Provide the [X, Y] coordinate of the cell's center where the given text is located.  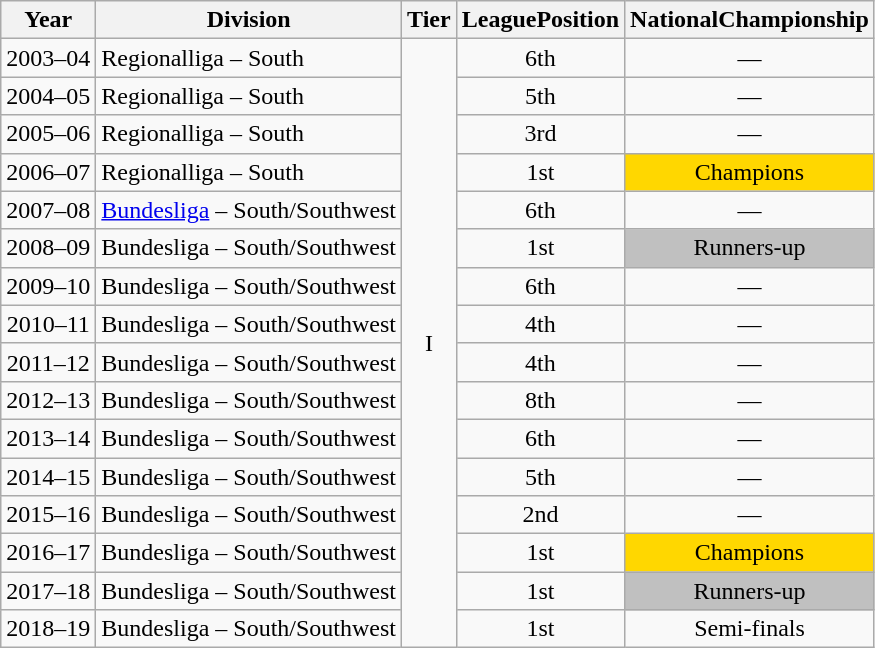
2013–14 [48, 438]
I [430, 344]
2008–09 [48, 248]
2010–11 [48, 324]
2009–10 [48, 286]
Year [48, 20]
Division [249, 20]
3rd [540, 134]
2012–13 [48, 400]
Tier [430, 20]
2007–08 [48, 210]
Semi-finals [750, 629]
2006–07 [48, 172]
2011–12 [48, 362]
2005–06 [48, 134]
2003–04 [48, 58]
2015–16 [48, 515]
2016–17 [48, 553]
LeaguePosition [540, 20]
8th [540, 400]
2018–19 [48, 629]
NationalChampionship [750, 20]
2nd [540, 515]
2004–05 [48, 96]
2014–15 [48, 477]
2017–18 [48, 591]
